Locate the cell with the specified text and output its (x, y) center coordinate. 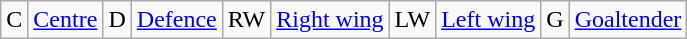
D (117, 20)
Right wing (330, 20)
RW (246, 20)
G (555, 20)
Goaltender (628, 20)
Defence (176, 20)
C (14, 20)
Left wing (488, 20)
Centre (66, 20)
LW (412, 20)
